Provide the (x, y) coordinate of the cell's center where the given text is located.  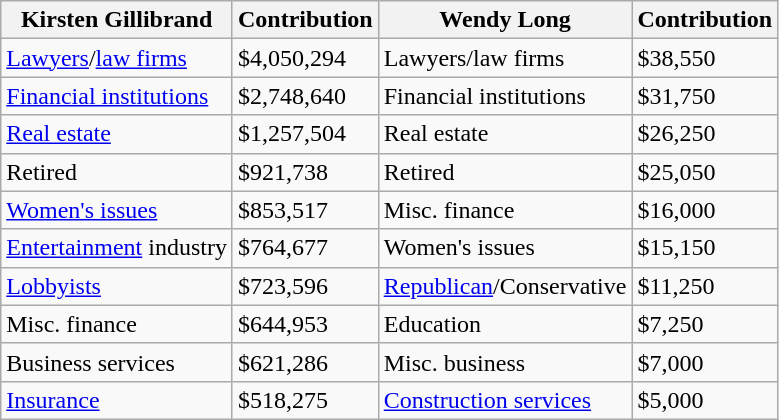
Misc. business (505, 362)
$25,050 (705, 172)
Kirsten Gillibrand (117, 20)
$7,250 (705, 324)
$644,953 (305, 324)
$5,000 (705, 400)
Construction services (505, 400)
Lobbyists (117, 286)
Wendy Long (505, 20)
$4,050,294 (305, 58)
$764,677 (305, 248)
$2,748,640 (305, 96)
$518,275 (305, 400)
$723,596 (305, 286)
Entertainment industry (117, 248)
$621,286 (305, 362)
$853,517 (305, 210)
$16,000 (705, 210)
$11,250 (705, 286)
Insurance (117, 400)
$26,250 (705, 134)
$15,150 (705, 248)
$7,000 (705, 362)
$1,257,504 (305, 134)
Business services (117, 362)
$921,738 (305, 172)
$31,750 (705, 96)
Republican/Conservative (505, 286)
$38,550 (705, 58)
Education (505, 324)
